For the text-containing cell, return its midpoint in [x, y] coordinate format. 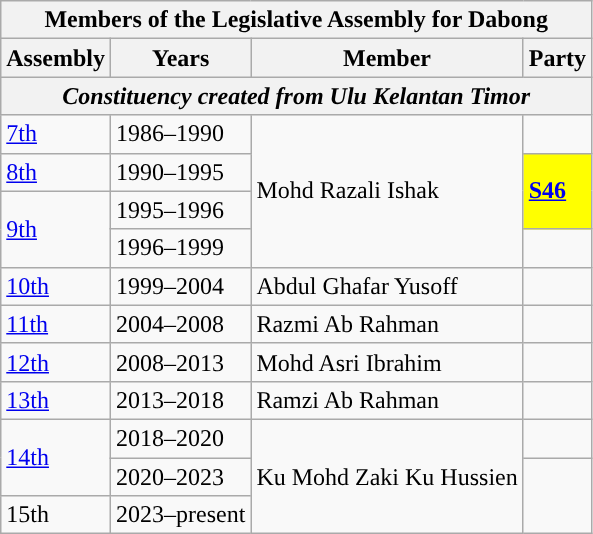
Mohd Razali Ishak [387, 191]
2023–present [180, 515]
11th [56, 324]
S46 [557, 191]
1986–1990 [180, 134]
1999–2004 [180, 286]
1996–1999 [180, 248]
Party [557, 58]
2013–2018 [180, 400]
14th [56, 457]
15th [56, 515]
7th [56, 134]
Assembly [56, 58]
8th [56, 172]
9th [56, 229]
Constituency created from Ulu Kelantan Timor [296, 96]
1990–1995 [180, 172]
Razmi Ab Rahman [387, 324]
2020–2023 [180, 477]
2004–2008 [180, 324]
Ku Mohd Zaki Ku Hussien [387, 476]
Mohd Asri Ibrahim [387, 362]
Years [180, 58]
Members of the Legislative Assembly for Dabong [296, 20]
Abdul Ghafar Yusoff [387, 286]
13th [56, 400]
Member [387, 58]
1995–1996 [180, 210]
12th [56, 362]
Ramzi Ab Rahman [387, 400]
2008–2013 [180, 362]
10th [56, 286]
2018–2020 [180, 438]
